Determine the [X, Y] coordinate at the center of the cell enclosing the given text.  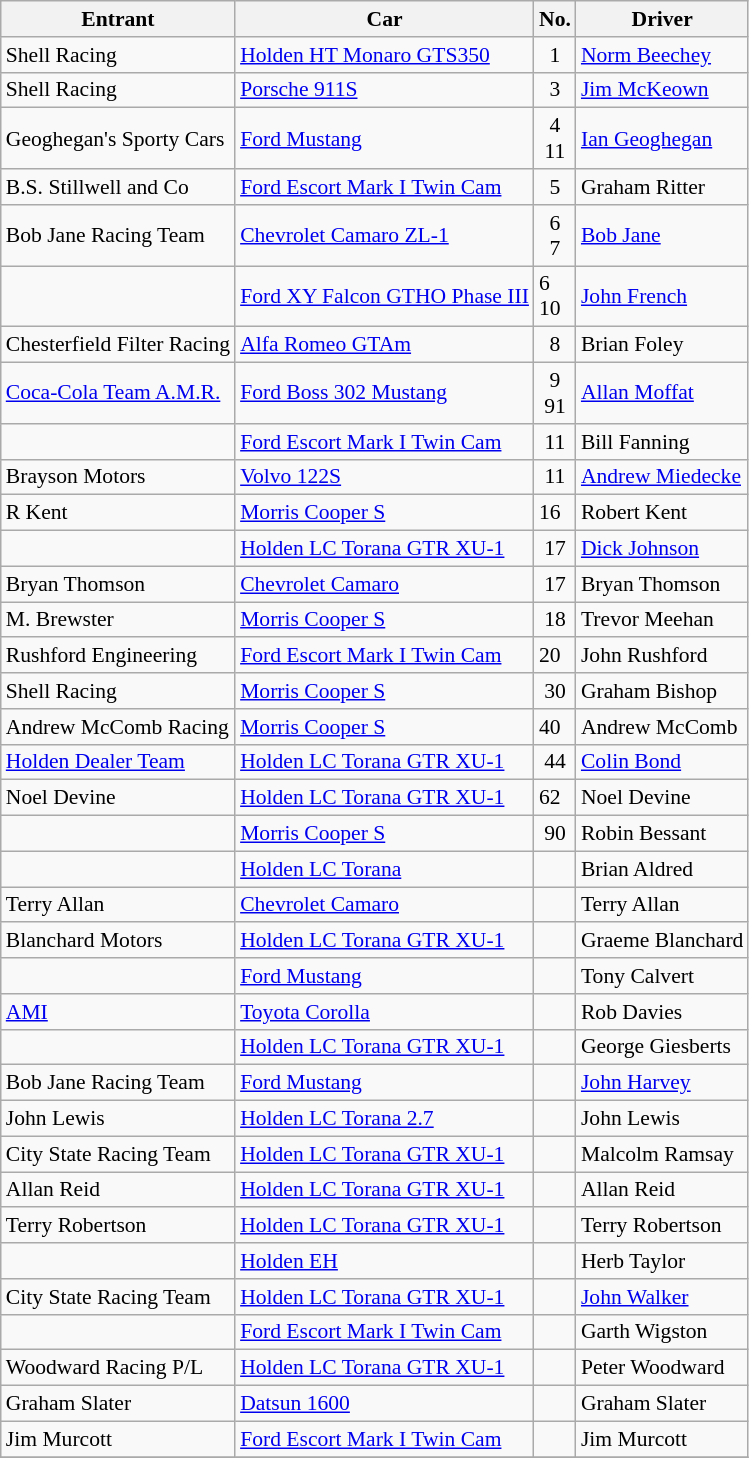
John French [662, 296]
40 [555, 727]
Holden LC Torana 2.7 [384, 1119]
8 [555, 345]
Andrew McComb Racing [118, 727]
Allan Moffat [662, 394]
Andrew Miedecke [662, 477]
Dick Johnson [662, 549]
John Walker [662, 1297]
62 [555, 798]
Brayson Motors [118, 477]
Bob Jane [662, 236]
Ford Boss 302 Mustang [384, 394]
991 [555, 394]
Holden LC Torana [384, 869]
Brian Foley [662, 345]
Volvo 122S [384, 477]
1 [555, 55]
Robert Kent [662, 513]
Jim McKeown [662, 90]
Colin Bond [662, 762]
M. Brewster [118, 620]
John Harvey [662, 1083]
Andrew McComb [662, 727]
Trevor Meehan [662, 620]
Bill Fanning [662, 442]
Car [384, 19]
Malcolm Ramsay [662, 1154]
Ford XY Falcon GTHO Phase III [384, 296]
Chevrolet Camaro ZL-1 [384, 236]
18 [555, 620]
Holden Dealer Team [118, 762]
411 [555, 138]
Toyota Corolla [384, 1012]
Woodward Racing P/L [118, 1368]
5 [555, 187]
Norm Beechey [662, 55]
Herb Taylor [662, 1261]
Graham Bishop [662, 691]
Rushford Engineering [118, 656]
90 [555, 834]
Holden HT Monaro GTS350 [384, 55]
67 [555, 236]
Graham Ritter [662, 187]
Graeme Blanchard [662, 941]
20 [555, 656]
No. [555, 19]
Driver [662, 19]
44 [555, 762]
Datsun 1600 [384, 1404]
George Giesberts [662, 1047]
B.S. Stillwell and Co [118, 187]
Brian Aldred [662, 869]
Entrant [118, 19]
610 [555, 296]
3 [555, 90]
AMI [118, 1012]
Garth Wigston [662, 1332]
Porsche 911S [384, 90]
Alfa Romeo GTAm [384, 345]
Holden EH [384, 1261]
Geoghegan's Sporty Cars [118, 138]
John Rushford [662, 656]
Blanchard Motors [118, 941]
Robin Bessant [662, 834]
Peter Woodward [662, 1368]
Rob Davies [662, 1012]
Coca-Cola Team A.M.R. [118, 394]
Tony Calvert [662, 976]
16 [555, 513]
30 [555, 691]
Ian Geoghegan [662, 138]
R Kent [118, 513]
Chesterfield Filter Racing [118, 345]
